Determine the [x, y] coordinate at the center of the cell enclosing the given text.  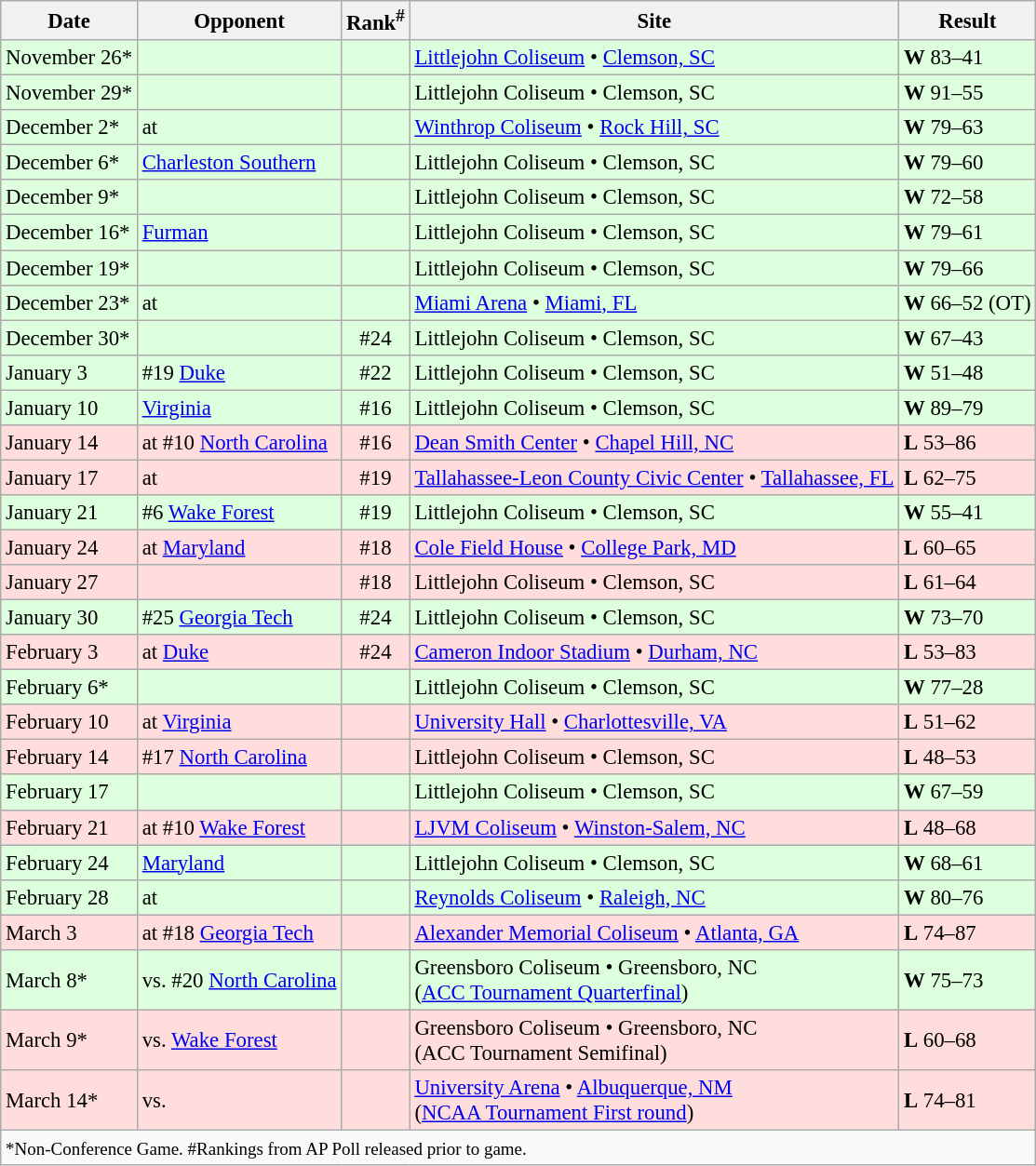
W 79–60 [968, 163]
Cole Field House • College Park, MD [654, 547]
January 30 [69, 618]
#17 North Carolina [238, 757]
W 67–59 [968, 793]
Greensboro Coliseum • Greensboro, NC(ACC Tournament Quarterfinal) [654, 981]
University Arena • Albuquerque, NM(NCAA Tournament First round) [654, 1100]
February 10 [69, 722]
December 19* [69, 268]
L 53–83 [968, 652]
Dean Smith Center • Chapel Hill, NC [654, 443]
November 29* [69, 93]
January 17 [69, 477]
March 8* [69, 981]
December 9* [69, 198]
#19 Duke [238, 372]
March 3 [69, 932]
February 21 [69, 827]
Charleston Southern [238, 163]
W 80–76 [968, 897]
December 2* [69, 127]
Furman [238, 233]
December 30* [69, 338]
L 60–65 [968, 547]
W 91–55 [968, 93]
#22 [376, 372]
February 14 [69, 757]
W 55–41 [968, 513]
vs. Wake Forest [238, 1040]
#6 Wake Forest [238, 513]
Reynolds Coliseum • Raleigh, NC [654, 897]
January 27 [69, 583]
W 79–63 [968, 127]
W 66–52 (OT) [968, 302]
at #10 Wake Forest [238, 827]
at Maryland [238, 547]
Opponent [238, 20]
Virginia [238, 408]
L 62–75 [968, 477]
vs. #20 North Carolina [238, 981]
at Duke [238, 652]
Alexander Memorial Coliseum • Atlanta, GA [654, 932]
W 68–61 [968, 863]
Maryland [238, 863]
Greensboro Coliseum • Greensboro, NC(ACC Tournament Semifinal) [654, 1040]
L 74–87 [968, 932]
L 53–86 [968, 443]
January 24 [69, 547]
Tallahassee-Leon County Civic Center • Tallahassee, FL [654, 477]
LJVM Coliseum • Winston-Salem, NC [654, 827]
vs. [238, 1100]
Miami Arena • Miami, FL [654, 302]
Date [69, 20]
L 60–68 [968, 1040]
February 24 [69, 863]
W 89–79 [968, 408]
Winthrop Coliseum • Rock Hill, SC [654, 127]
January 3 [69, 372]
February 17 [69, 793]
W 75–73 [968, 981]
L 61–64 [968, 583]
L 74–81 [968, 1100]
Cameron Indoor Stadium • Durham, NC [654, 652]
W 67–43 [968, 338]
L 51–62 [968, 722]
W 72–58 [968, 198]
Rank# [376, 20]
January 21 [69, 513]
*Non-Conference Game. #Rankings from AP Poll released prior to game. [518, 1147]
W 79–66 [968, 268]
February 3 [69, 652]
W 83–41 [968, 58]
W 77–28 [968, 688]
December 23* [69, 302]
W 73–70 [968, 618]
at Virginia [238, 722]
University Hall • Charlottesville, VA [654, 722]
at #18 Georgia Tech [238, 932]
February 28 [69, 897]
December 6* [69, 163]
L 48–53 [968, 757]
W 51–48 [968, 372]
March 9* [69, 1040]
#25 Georgia Tech [238, 618]
L 48–68 [968, 827]
March 14* [69, 1100]
January 14 [69, 443]
Site [654, 20]
December 16* [69, 233]
February 6* [69, 688]
January 10 [69, 408]
November 26* [69, 58]
W 79–61 [968, 233]
at #10 North Carolina [238, 443]
Result [968, 20]
